Output the (X, Y) coordinate of the center of the cell containing the given text.  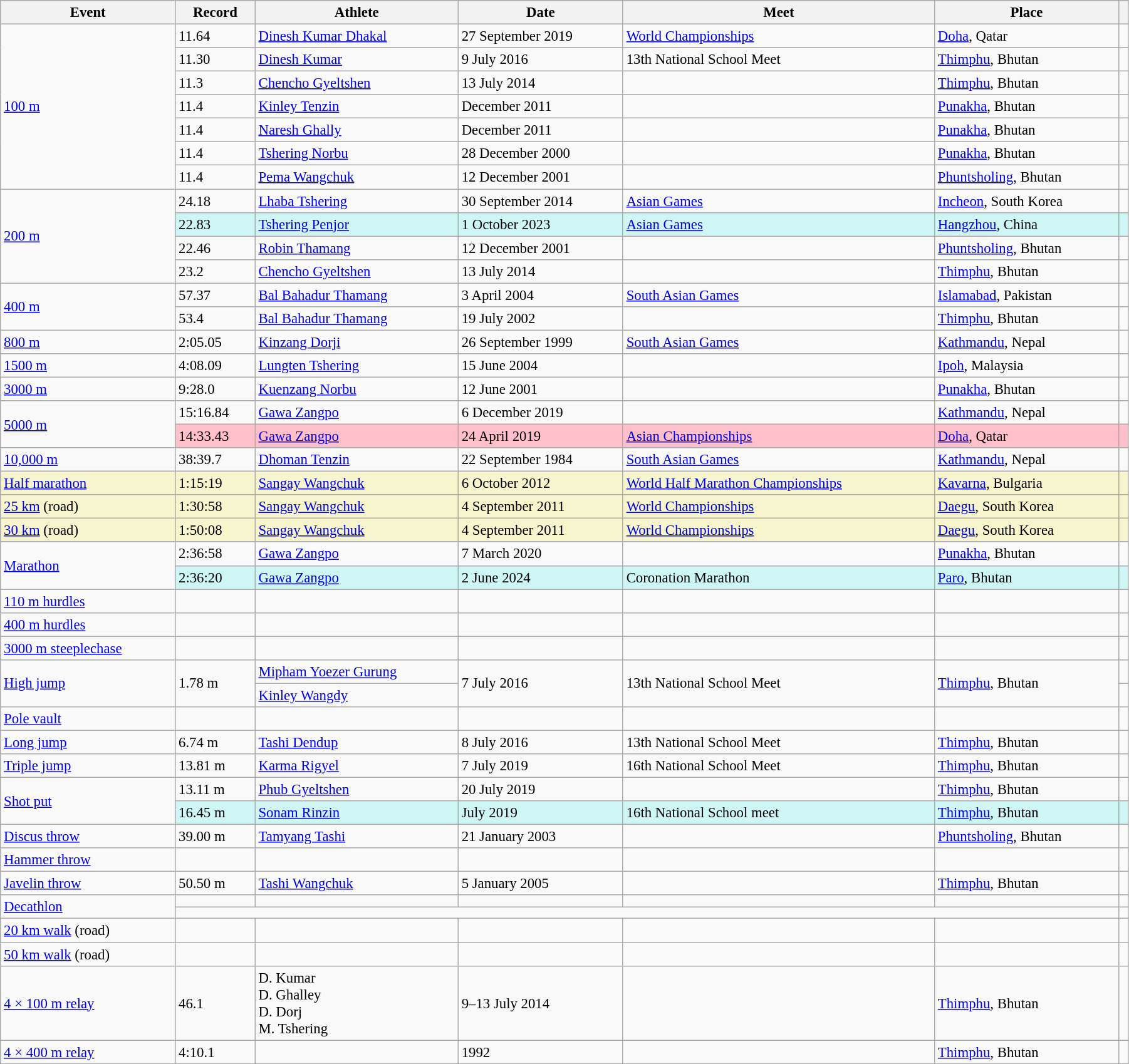
39.00 m (216, 837)
High jump (88, 684)
800 m (88, 342)
12 June 2001 (540, 389)
8 July 2016 (540, 742)
Coronation Marathon (778, 577)
Lungten Tshering (356, 366)
21 January 2003 (540, 837)
23.2 (216, 271)
6.74 m (216, 742)
Karma Rigyel (356, 766)
4 × 400 m relay (88, 1052)
11.3 (216, 83)
24.18 (216, 201)
Discus throw (88, 837)
Naresh Ghally (356, 130)
Pole vault (88, 719)
24 April 2019 (540, 436)
Decathlon (88, 907)
5000 m (88, 425)
Mipham Yoezer Gurung (356, 672)
27 September 2019 (540, 36)
20 km walk (road) (88, 931)
Tshering Penjor (356, 224)
Meet (778, 13)
1500 m (88, 366)
11.30 (216, 59)
July 2019 (540, 813)
Hammer throw (88, 860)
Tamyang Tashi (356, 837)
1.78 m (216, 684)
6 October 2012 (540, 483)
Kuenzang Norbu (356, 389)
16th National School meet (778, 813)
Long jump (88, 742)
4:08.09 (216, 366)
Paro, Bhutan (1026, 577)
3 April 2004 (540, 295)
2:05.05 (216, 342)
25 km (road) (88, 507)
16th National School Meet (778, 766)
Javelin throw (88, 884)
Incheon, South Korea (1026, 201)
Dinesh Kumar (356, 59)
Pema Wangchuk (356, 177)
Dinesh Kumar Dhakal (356, 36)
19 July 2002 (540, 319)
Kinley Tenzin (356, 106)
110 m hurdles (88, 601)
38:39.7 (216, 460)
30 km (road) (88, 530)
7 March 2020 (540, 554)
1992 (540, 1052)
Asian Championships (778, 436)
Athlete (356, 13)
6 December 2019 (540, 413)
3000 m (88, 389)
7 July 2016 (540, 684)
400 m (88, 307)
9–13 July 2014 (540, 1003)
22.83 (216, 224)
2:36:20 (216, 577)
World Half Marathon Championships (778, 483)
Place (1026, 13)
Tashi Wangchuk (356, 884)
4 × 100 m relay (88, 1003)
Hangzhou, China (1026, 224)
1:15:19 (216, 483)
Marathon (88, 566)
2 June 2024 (540, 577)
Tshering Norbu (356, 153)
11.64 (216, 36)
26 September 1999 (540, 342)
46.1 (216, 1003)
10,000 m (88, 460)
100 m (88, 106)
1:30:58 (216, 507)
Tashi Dendup (356, 742)
Lhaba Tshering (356, 201)
14:33.43 (216, 436)
9 July 2016 (540, 59)
53.4 (216, 319)
1 October 2023 (540, 224)
13.11 m (216, 790)
3000 m steeplechase (88, 648)
50 km walk (road) (88, 954)
9:28.0 (216, 389)
57.37 (216, 295)
28 December 2000 (540, 153)
15 June 2004 (540, 366)
16.45 m (216, 813)
1:50:08 (216, 530)
13.81 m (216, 766)
Sonam Rinzin (356, 813)
5 January 2005 (540, 884)
30 September 2014 (540, 201)
22.46 (216, 248)
4:10.1 (216, 1052)
Kinley Wangdy (356, 695)
Kavarna, Bulgaria (1026, 483)
Ipoh, Malaysia (1026, 366)
Kinzang Dorji (356, 342)
Record (216, 13)
400 m hurdles (88, 624)
Event (88, 13)
Shot put (88, 802)
Dhoman Tenzin (356, 460)
2:36:58 (216, 554)
7 July 2019 (540, 766)
Robin Thamang (356, 248)
15:16.84 (216, 413)
20 July 2019 (540, 790)
Islamabad, Pakistan (1026, 295)
50.50 m (216, 884)
D. KumarD. GhalleyD. DorjM. Tshering (356, 1003)
Phub Gyeltshen (356, 790)
Triple jump (88, 766)
Date (540, 13)
22 September 1984 (540, 460)
Half marathon (88, 483)
200 m (88, 236)
